Output the (x, y) coordinate of the center of the cell containing the given text.  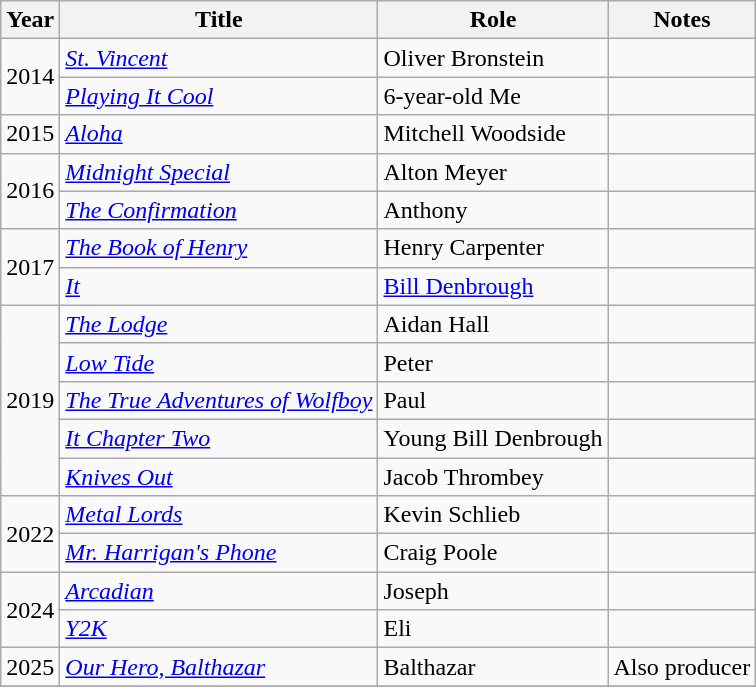
Anthony (493, 210)
Title (219, 20)
The True Adventures of Wolfboy (219, 400)
Aloha (219, 134)
Mitchell Woodside (493, 134)
2016 (30, 191)
Role (493, 20)
Jacob Thrombey (493, 477)
Midnight Special (219, 172)
Arcadian (219, 591)
Our Hero, Balthazar (219, 667)
Y2K (219, 629)
The Book of Henry (219, 248)
Eli (493, 629)
2015 (30, 134)
Playing It Cool (219, 96)
Mr. Harrigan's Phone (219, 553)
The Confirmation (219, 210)
The Lodge (219, 324)
Joseph (493, 591)
Low Tide (219, 362)
Craig Poole (493, 553)
2022 (30, 534)
Balthazar (493, 667)
2014 (30, 77)
Oliver Bronstein (493, 58)
Bill Denbrough (493, 286)
Knives Out (219, 477)
Paul (493, 400)
It (219, 286)
Aidan Hall (493, 324)
Young Bill Denbrough (493, 438)
Alton Meyer (493, 172)
Kevin Schlieb (493, 515)
6-year-old Me (493, 96)
Also producer (682, 667)
Year (30, 20)
2019 (30, 400)
Henry Carpenter (493, 248)
Peter (493, 362)
St. Vincent (219, 58)
Metal Lords (219, 515)
It Chapter Two (219, 438)
2025 (30, 667)
2017 (30, 267)
2024 (30, 610)
Notes (682, 20)
